From the cell containing the given text, extract its center point as [X, Y] coordinate. 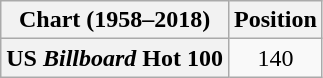
US Billboard Hot 100 [115, 58]
Chart (1958–2018) [115, 20]
140 [276, 58]
Position [276, 20]
